Pinpoint the cell where the given text exists, returning its (x, y) midpoint coordinate. 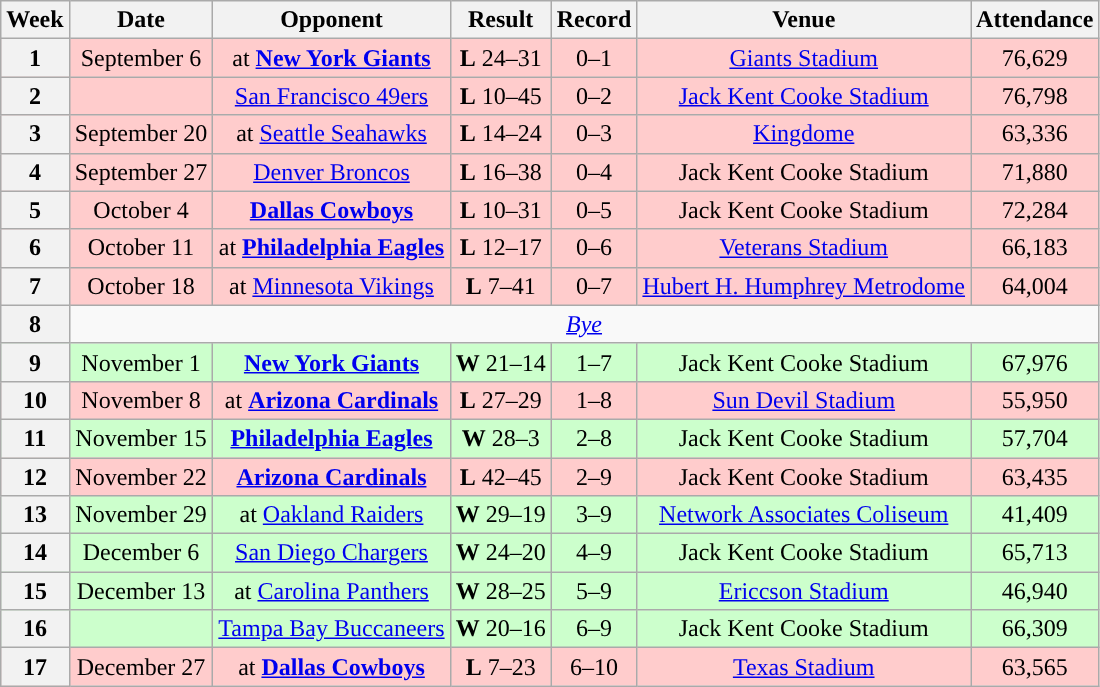
New York Giants (332, 362)
L 10–45 (500, 96)
December 13 (141, 591)
W 28–3 (500, 438)
September 20 (141, 134)
0–6 (594, 248)
November 1 (141, 362)
at Dallas Cowboys (332, 667)
15 (35, 591)
at Carolina Panthers (332, 591)
72,284 (1035, 210)
0–3 (594, 134)
Denver Broncos (332, 172)
63,336 (1035, 134)
Attendance (1035, 20)
0–4 (594, 172)
67,976 (1035, 362)
W 29–19 (500, 515)
October 11 (141, 248)
Arizona Cardinals (332, 477)
0–2 (594, 96)
16 (35, 629)
12 (35, 477)
0–1 (594, 58)
6–10 (594, 667)
L 12–17 (500, 248)
9 (35, 362)
4–9 (594, 553)
at Minnesota Vikings (332, 286)
Hubert H. Humphrey Metrodome (804, 286)
Ericcson Stadium (804, 591)
L 24–31 (500, 58)
1–8 (594, 400)
San Francisco 49ers (332, 96)
October 18 (141, 286)
L 16–38 (500, 172)
6–9 (594, 629)
Opponent (332, 20)
September 27 (141, 172)
10 (35, 400)
W 24–20 (500, 553)
57,704 (1035, 438)
1–7 (594, 362)
2–8 (594, 438)
2–9 (594, 477)
0–5 (594, 210)
3–9 (594, 515)
2 (35, 96)
Veterans Stadium (804, 248)
71,880 (1035, 172)
76,629 (1035, 58)
14 (35, 553)
63,435 (1035, 477)
4 (35, 172)
8 (35, 324)
17 (35, 667)
L 7–41 (500, 286)
at New York Giants (332, 58)
Record (594, 20)
5–9 (594, 591)
L 14–24 (500, 134)
L 10–31 (500, 210)
November 29 (141, 515)
66,183 (1035, 248)
at Oakland Raiders (332, 515)
11 (35, 438)
December 6 (141, 553)
November 22 (141, 477)
W 28–25 (500, 591)
Sun Devil Stadium (804, 400)
Texas Stadium (804, 667)
at Seattle Seahawks (332, 134)
November 8 (141, 400)
Bye (584, 324)
1 (35, 58)
Venue (804, 20)
0–7 (594, 286)
W 20–16 (500, 629)
L 27–29 (500, 400)
Network Associates Coliseum (804, 515)
65,713 (1035, 553)
September 6 (141, 58)
76,798 (1035, 96)
5 (35, 210)
November 15 (141, 438)
Tampa Bay Buccaneers (332, 629)
3 (35, 134)
66,309 (1035, 629)
Giants Stadium (804, 58)
L 7–23 (500, 667)
L 42–45 (500, 477)
13 (35, 515)
Dallas Cowboys (332, 210)
Week (35, 20)
Kingdome (804, 134)
55,950 (1035, 400)
7 (35, 286)
December 27 (141, 667)
Result (500, 20)
San Diego Chargers (332, 553)
October 4 (141, 210)
Date (141, 20)
41,409 (1035, 515)
63,565 (1035, 667)
64,004 (1035, 286)
at Arizona Cardinals (332, 400)
W 21–14 (500, 362)
at Philadelphia Eagles (332, 248)
Philadelphia Eagles (332, 438)
46,940 (1035, 591)
6 (35, 248)
